Locate the cell with the specified text and output its (X, Y) center coordinate. 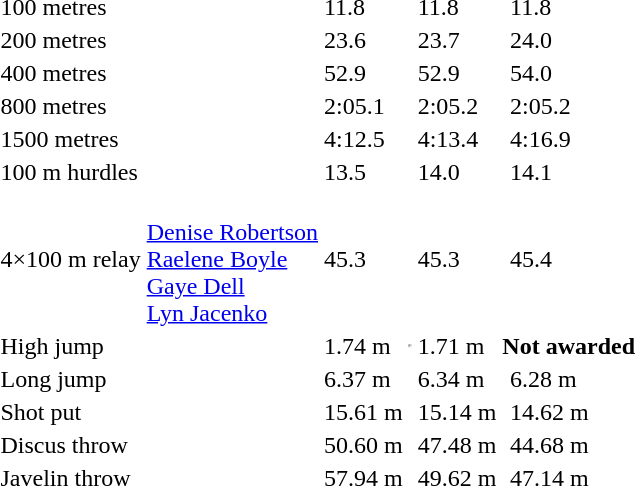
1.74 m (363, 346)
23.6 (363, 40)
15.14 m (457, 412)
Denise RobertsonRaelene BoyleGaye DellLyn Jacenko (232, 259)
47.48 m (457, 445)
15.61 m (363, 412)
4:13.4 (457, 139)
2:05.2 (457, 106)
6.37 m (363, 379)
23.7 (457, 40)
50.60 m (363, 445)
14.0 (457, 172)
1.71 m (457, 346)
13.5 (363, 172)
2:05.1 (363, 106)
4:12.5 (363, 139)
6.34 m (457, 379)
